Return the [X, Y] coordinate for the center point of the cell that contains the specified text.  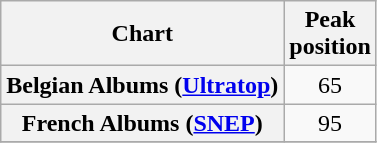
Peakposition [330, 34]
65 [330, 85]
Belgian Albums (Ultratop) [142, 85]
95 [330, 123]
French Albums (SNEP) [142, 123]
Chart [142, 34]
